Search for the cell housing the specified text and yield its (x, y) center coordinate. 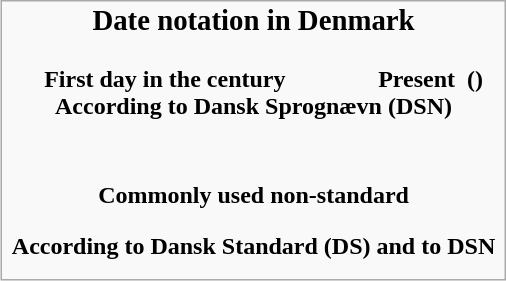
First day in the century (186, 80)
Date notation in Denmark (253, 22)
According to Dansk Sprognævn (DSN) (253, 108)
According to Dansk Standard (DS) and to DSN (253, 248)
Present () (430, 80)
Commonly used non-standard (253, 196)
